Extract the [x, y] coordinate from the center of the cell holding the provided text.  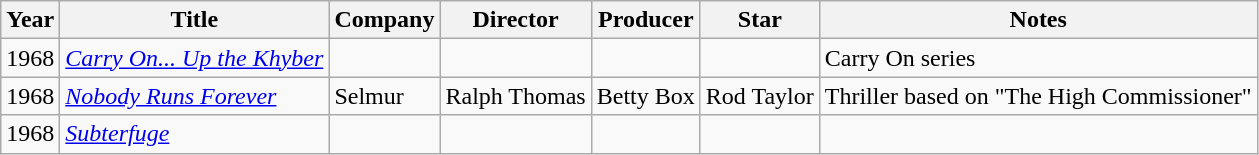
Director [516, 20]
Carry On... Up the Khyber [194, 58]
Title [194, 20]
Betty Box [646, 96]
Thriller based on "The High Commissioner" [1038, 96]
Notes [1038, 20]
Rod Taylor [760, 96]
Year [30, 20]
Subterfuge [194, 134]
Carry On series [1038, 58]
Star [760, 20]
Company [384, 20]
Selmur [384, 96]
Producer [646, 20]
Ralph Thomas [516, 96]
Nobody Runs Forever [194, 96]
